For the text-containing cell, return its midpoint in (x, y) coordinate format. 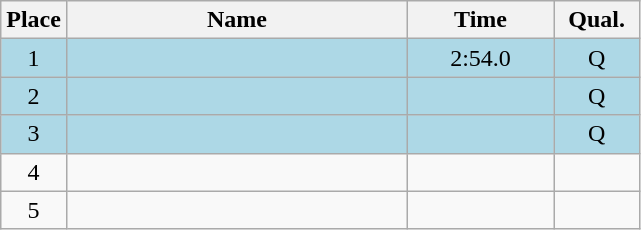
4 (34, 172)
Place (34, 20)
2 (34, 96)
5 (34, 210)
3 (34, 134)
Qual. (597, 20)
Time (481, 20)
2:54.0 (481, 58)
Name (236, 20)
1 (34, 58)
